Find where the given text appears and provide that cell's center as (X, Y) coordinate. 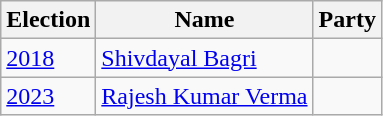
Election (48, 20)
Party (347, 20)
2023 (48, 96)
Shivdayal Bagri (204, 58)
Name (204, 20)
Rajesh Kumar Verma (204, 96)
2018 (48, 58)
